For the text-containing cell, return its midpoint in [x, y] coordinate format. 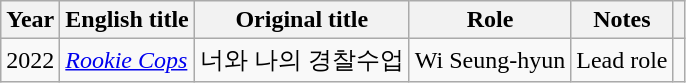
Year [30, 20]
Notes [622, 20]
English title [127, 20]
Role [490, 20]
너와 나의 경찰수업 [302, 60]
2022 [30, 60]
Wi Seung-hyun [490, 60]
Original title [302, 20]
Rookie Cops [127, 60]
Lead role [622, 60]
